Pinpoint the cell where the given text exists, returning its [X, Y] midpoint coordinate. 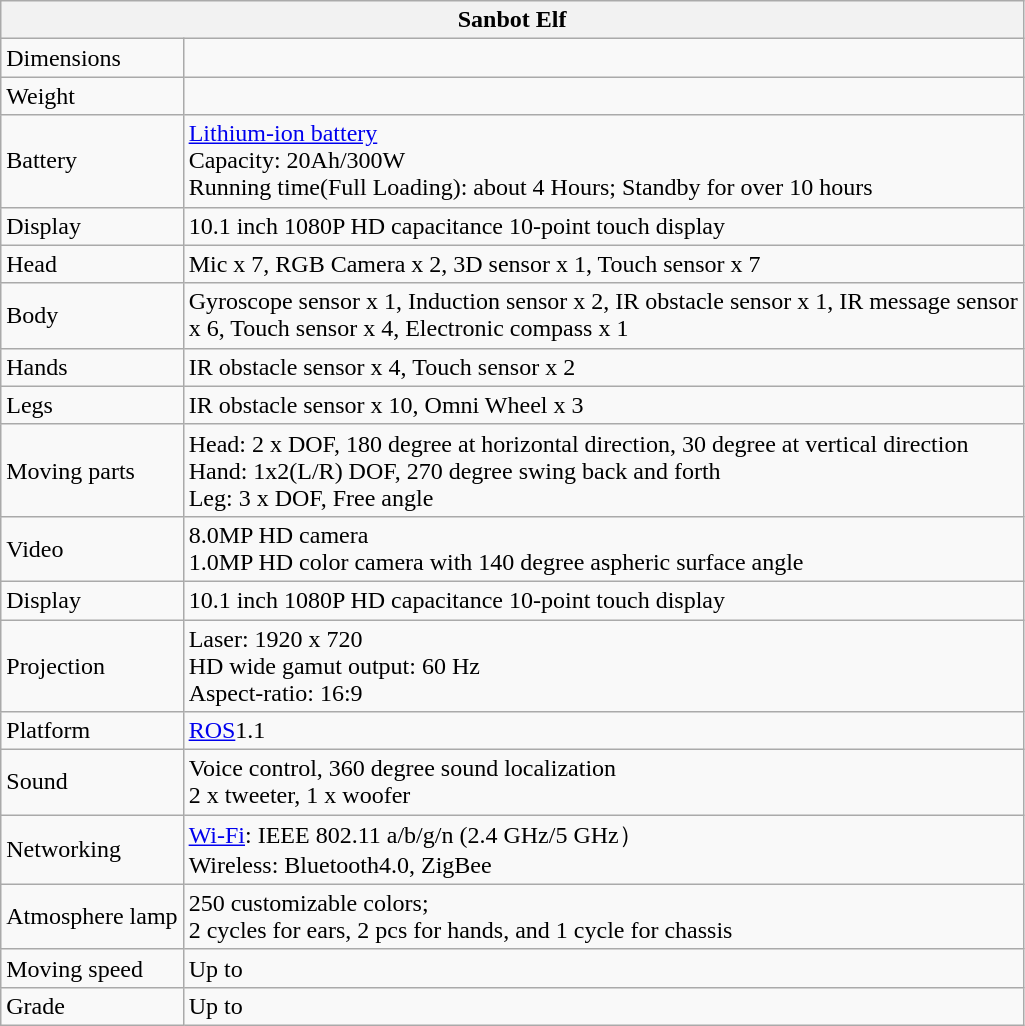
Video [92, 548]
Moving speed [92, 968]
Laser: 1920 x 720HD wide gamut output: 60 HzAspect-ratio: 16:9 [603, 666]
8.0MP HD camera1.0MP HD color camera with 140 degree aspheric surface angle [603, 548]
Dimensions [92, 58]
Legs [92, 405]
IR obstacle sensor x 10, Omni Wheel x 3 [603, 405]
Mic x 7, RGB Camera x 2, 3D sensor x 1, Touch sensor x 7 [603, 264]
Sanbot Elf [512, 20]
Platform [92, 731]
250 customizable colors;2 cycles for ears, 2 pcs for hands, and 1 cycle for chassis [603, 916]
Battery [92, 161]
Moving parts [92, 470]
Wi-Fi: IEEE 802.11 a/b/g/n (2.4 GHz/5 GHz） Wireless: Bluetooth4.0, ZigBee [603, 850]
IR obstacle sensor x 4, Touch sensor x 2 [603, 367]
Projection [92, 666]
Body [92, 316]
Sound [92, 782]
Grade [92, 1006]
ROS1.1 [603, 731]
Networking [92, 850]
Gyroscope sensor x 1, Induction sensor x 2, IR obstacle sensor x 1, IR message sensor x 6, Touch sensor x 4, Electronic compass x 1 [603, 316]
Weight [92, 96]
Lithium-ion batteryCapacity: 20Ah/300WRunning time(Full Loading): about 4 Hours; Standby for over 10 hours [603, 161]
Hands [92, 367]
Head [92, 264]
Atmosphere lamp [92, 916]
Voice control, 360 degree sound localization2 x tweeter, 1 x woofer [603, 782]
